Provide the [x, y] coordinate of the cell's center where the given text is located.  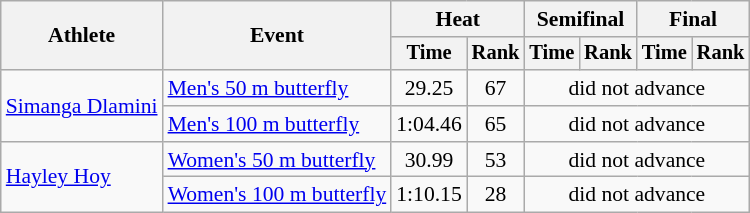
1:10.15 [428, 195]
Heat [458, 19]
67 [496, 88]
28 [496, 195]
30.99 [428, 160]
1:04.46 [428, 124]
29.25 [428, 88]
Men's 50 m butterfly [278, 88]
Athlete [82, 36]
53 [496, 160]
Men's 100 m butterfly [278, 124]
Semifinal [580, 19]
Simanga Dlamini [82, 106]
Hayley Hoy [82, 178]
Women's 100 m butterfly [278, 195]
Final [693, 19]
Women's 50 m butterfly [278, 160]
65 [496, 124]
Event [278, 36]
